From the cell containing the given text, extract its center point as [X, Y] coordinate. 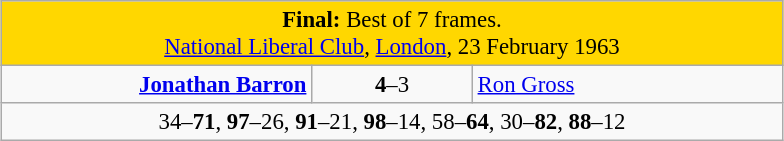
Final: Best of 7 frames.National Liberal Club, London, 23 February 1963 [392, 34]
Ron Gross [628, 85]
Jonathan Barron [156, 85]
34–71, 97–26, 91–21, 98–14, 58–64, 30–82, 88–12 [392, 122]
4–3 [392, 85]
